Identify which cell holds the provided text, then report its (x, y) central coordinate. 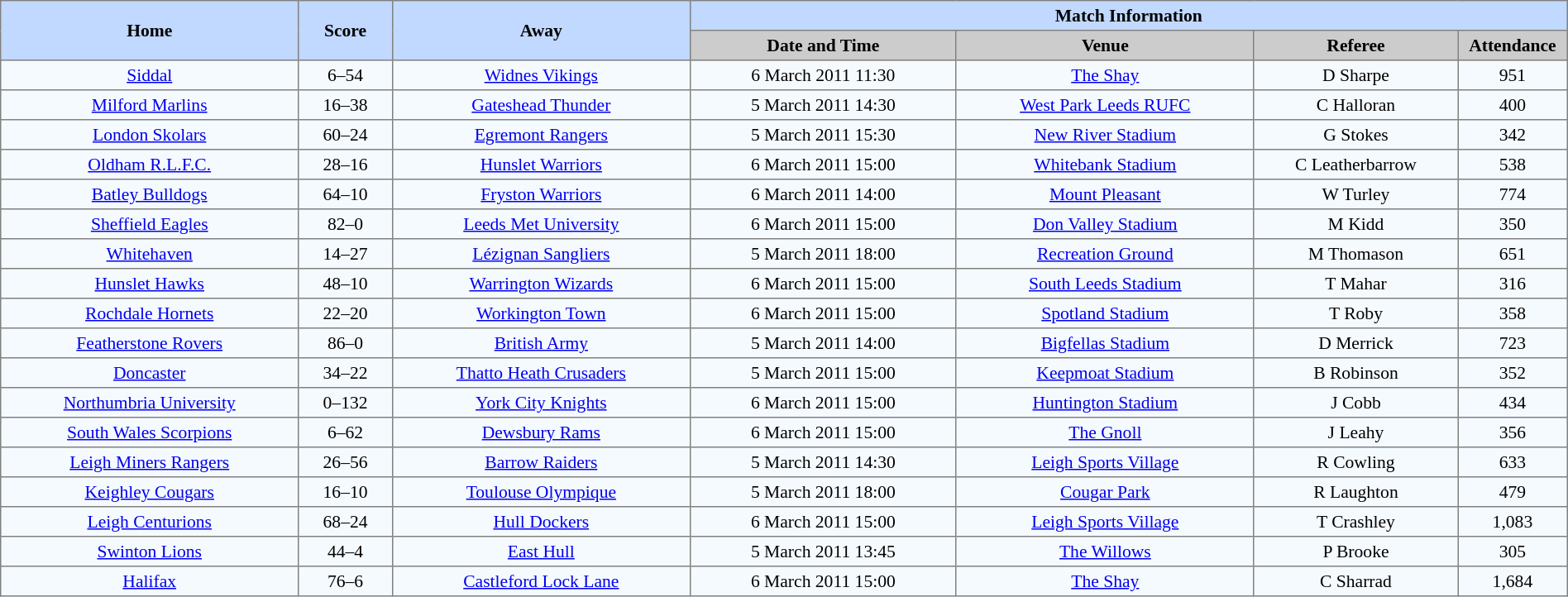
Castleford Lock Lane (541, 581)
5 March 2011 13:45 (823, 552)
5 March 2011 14:00 (823, 343)
Attendance (1513, 45)
Whitehaven (150, 254)
East Hull (541, 552)
The Willows (1105, 552)
M Thomason (1355, 254)
Whitebank Stadium (1105, 165)
6 March 2011 14:00 (823, 194)
64–10 (346, 194)
76–6 (346, 581)
305 (1513, 552)
J Cobb (1355, 403)
Gateshead Thunder (541, 105)
Barrow Raiders (541, 462)
5 March 2011 15:30 (823, 135)
Match Information (1128, 16)
T Crashley (1355, 522)
Oldham R.L.F.C. (150, 165)
400 (1513, 105)
Keepmoat Stadium (1105, 373)
Hunslet Hawks (150, 284)
538 (1513, 165)
New River Stadium (1105, 135)
34–22 (346, 373)
Toulouse Olympique (541, 492)
J Leahy (1355, 432)
D Merrick (1355, 343)
Away (541, 31)
Date and Time (823, 45)
R Cowling (1355, 462)
5 March 2011 15:00 (823, 373)
Hull Dockers (541, 522)
14–27 (346, 254)
Sheffield Eagles (150, 224)
Egremont Rangers (541, 135)
C Leatherbarrow (1355, 165)
6–62 (346, 432)
358 (1513, 313)
651 (1513, 254)
Leeds Met University (541, 224)
Fryston Warriors (541, 194)
Batley Bulldogs (150, 194)
Widnes Vikings (541, 75)
342 (1513, 135)
Warrington Wizards (541, 284)
Northumbria University (150, 403)
Hunslet Warriors (541, 165)
Home (150, 31)
0–132 (346, 403)
434 (1513, 403)
T Roby (1355, 313)
Spotland Stadium (1105, 313)
16–38 (346, 105)
26–56 (346, 462)
C Sharrad (1355, 581)
M Kidd (1355, 224)
D Sharpe (1355, 75)
44–4 (346, 552)
Featherstone Rovers (150, 343)
6 March 2011 11:30 (823, 75)
Lézignan Sangliers (541, 254)
Huntington Stadium (1105, 403)
82–0 (346, 224)
C Halloran (1355, 105)
Milford Marlins (150, 105)
479 (1513, 492)
P Brooke (1355, 552)
Leigh Miners Rangers (150, 462)
86–0 (346, 343)
1,684 (1513, 581)
68–24 (346, 522)
W Turley (1355, 194)
Siddal (150, 75)
723 (1513, 343)
633 (1513, 462)
316 (1513, 284)
South Leeds Stadium (1105, 284)
356 (1513, 432)
774 (1513, 194)
Bigfellas Stadium (1105, 343)
Mount Pleasant (1105, 194)
Referee (1355, 45)
352 (1513, 373)
6–54 (346, 75)
28–16 (346, 165)
Keighley Cougars (150, 492)
48–10 (346, 284)
South Wales Scorpions (150, 432)
60–24 (346, 135)
22–20 (346, 313)
Halifax (150, 581)
Workington Town (541, 313)
Recreation Ground (1105, 254)
Rochdale Hornets (150, 313)
Thatto Heath Crusaders (541, 373)
B Robinson (1355, 373)
Cougar Park (1105, 492)
British Army (541, 343)
London Skolars (150, 135)
Venue (1105, 45)
Leigh Centurions (150, 522)
R Laughton (1355, 492)
Score (346, 31)
350 (1513, 224)
Swinton Lions (150, 552)
T Mahar (1355, 284)
The Gnoll (1105, 432)
1,083 (1513, 522)
16–10 (346, 492)
West Park Leeds RUFC (1105, 105)
Dewsbury Rams (541, 432)
Don Valley Stadium (1105, 224)
Doncaster (150, 373)
G Stokes (1355, 135)
York City Knights (541, 403)
951 (1513, 75)
